From the cell containing the given text, extract its center point as (X, Y) coordinate. 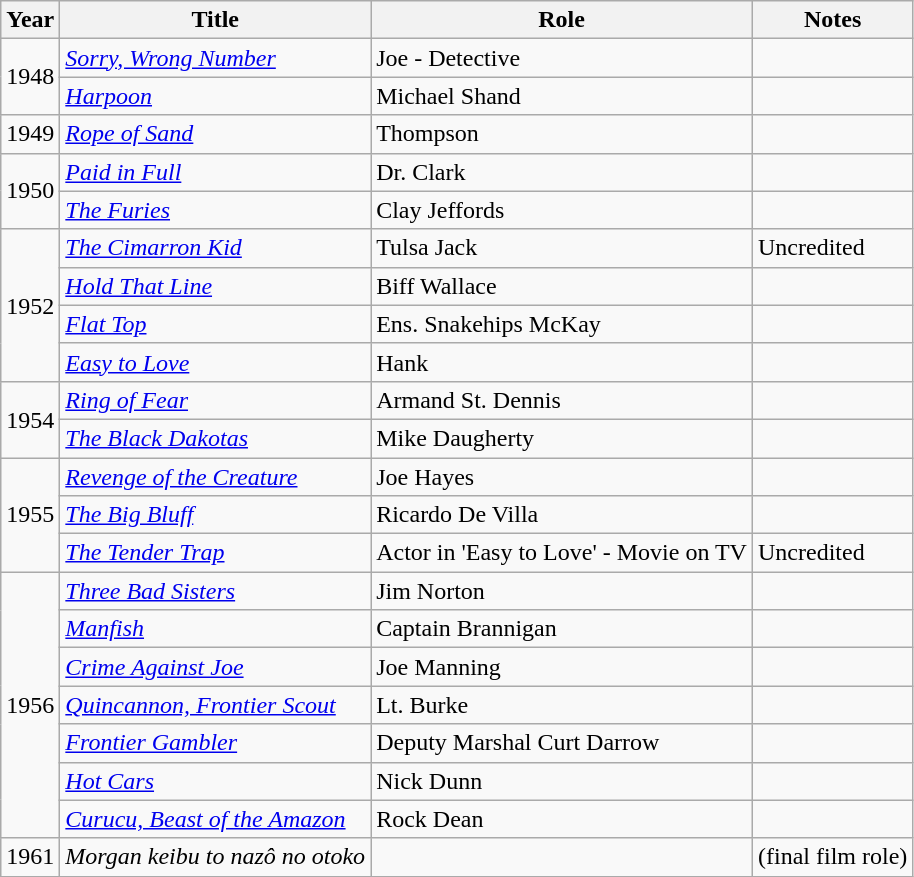
Title (216, 20)
Dr. Clark (562, 172)
The Tender Trap (216, 553)
Tulsa Jack (562, 248)
Curucu, Beast of the Amazon (216, 819)
Flat Top (216, 324)
Revenge of the Creature (216, 477)
Deputy Marshal Curt Darrow (562, 743)
The Furies (216, 210)
Harpoon (216, 96)
Sorry, Wrong Number (216, 58)
Ricardo De Villa (562, 515)
Paid in Full (216, 172)
The Cimarron Kid (216, 248)
1949 (30, 134)
Role (562, 20)
Mike Daugherty (562, 438)
1955 (30, 515)
Three Bad Sisters (216, 591)
Captain Brannigan (562, 629)
Manfish (216, 629)
Notes (832, 20)
Joe - Detective (562, 58)
The Big Bluff (216, 515)
Year (30, 20)
(final film role) (832, 857)
Michael Shand (562, 96)
Joe Hayes (562, 477)
Hank (562, 362)
Actor in 'Easy to Love' - Movie on TV (562, 553)
1956 (30, 705)
1961 (30, 857)
Hold That Line (216, 286)
Armand St. Dennis (562, 400)
Clay Jeffords (562, 210)
Crime Against Joe (216, 667)
Lt. Burke (562, 705)
The Black Dakotas (216, 438)
Nick Dunn (562, 781)
Frontier Gambler (216, 743)
Easy to Love (216, 362)
Biff Wallace (562, 286)
Rope of Sand (216, 134)
Joe Manning (562, 667)
Thompson (562, 134)
Rock Dean (562, 819)
Hot Cars (216, 781)
Ring of Fear (216, 400)
Ens. Snakehips McKay (562, 324)
Quincannon, Frontier Scout (216, 705)
Morgan keibu to nazô no otoko (216, 857)
1950 (30, 191)
1954 (30, 419)
1948 (30, 77)
Jim Norton (562, 591)
1952 (30, 305)
